Locate the cell with the specified text and output its (X, Y) center coordinate. 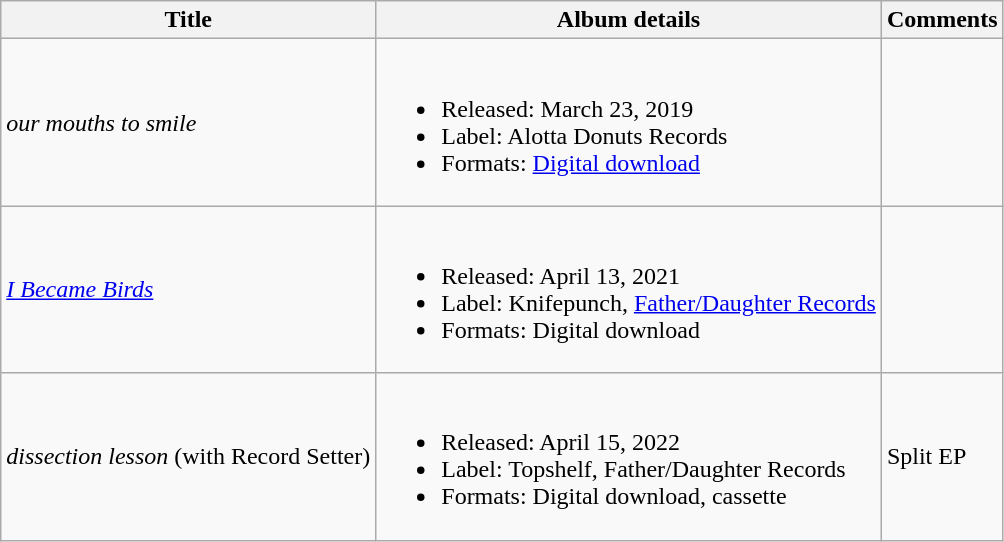
I Became Birds (188, 290)
dissection lesson (with Record Setter) (188, 456)
Released: March 23, 2019Label: Alotta Donuts RecordsFormats: Digital download (629, 122)
Comments (942, 20)
Split EP (942, 456)
our mouths to smile (188, 122)
Album details (629, 20)
Released: April 15, 2022Label: Topshelf, Father/Daughter RecordsFormats: Digital download, cassette (629, 456)
Title (188, 20)
Released: April 13, 2021Label: Knifepunch, Father/Daughter RecordsFormats: Digital download (629, 290)
